Return the (X, Y) coordinate for the center point of the cell that contains the specified text.  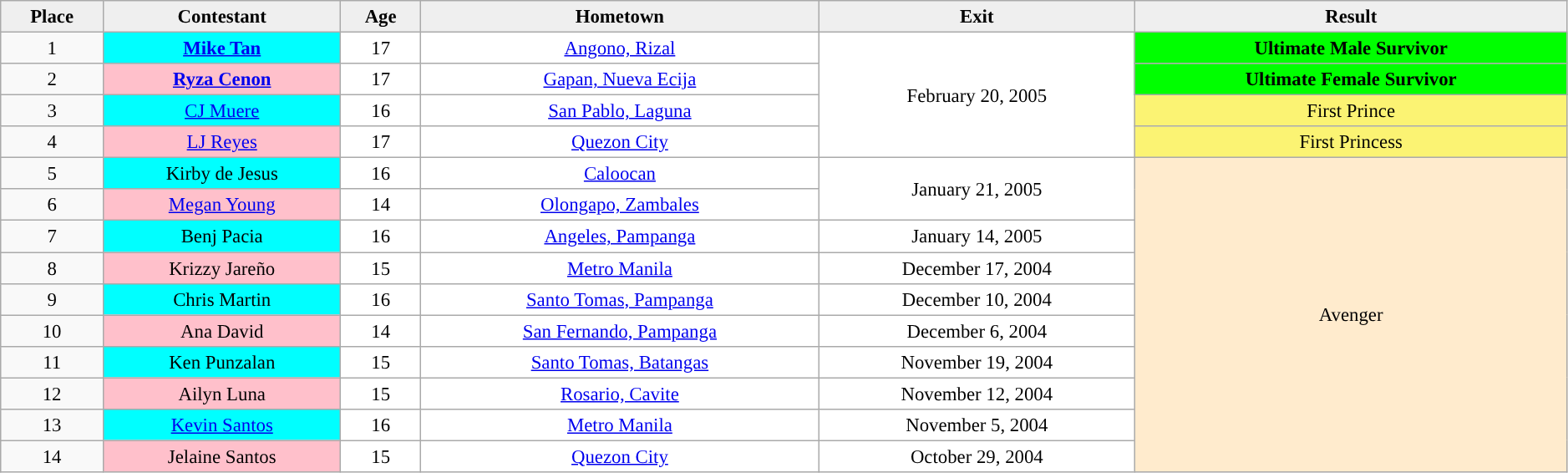
Angono, Rizal (620, 48)
First Princess (1351, 142)
5 (52, 174)
Result (1351, 17)
November 12, 2004 (977, 394)
Ailyn Luna (221, 394)
Megan Young (221, 205)
Gapan, Nueva Ecija (620, 79)
Santo Tomas, Pampanga (620, 299)
Ultimate Male Survivor (1351, 48)
February 20, 2005 (977, 95)
November 19, 2004 (977, 362)
Kirby de Jesus (221, 174)
CJ Muere (221, 111)
4 (52, 142)
Age (381, 17)
Ryza Cenon (221, 79)
Angeles, Pampanga (620, 237)
December 10, 2004 (977, 299)
December 17, 2004 (977, 268)
Contestant (221, 17)
Jelaine Santos (221, 456)
Avenger (1351, 315)
Place (52, 17)
6 (52, 205)
October 29, 2004 (977, 456)
Chris Martin (221, 299)
November 5, 2004 (977, 425)
13 (52, 425)
7 (52, 237)
LJ Reyes (221, 142)
Caloocan (620, 174)
December 6, 2004 (977, 331)
12 (52, 394)
Ana David (221, 331)
9 (52, 299)
Benj Pacia (221, 237)
Krizzy Jareño (221, 268)
10 (52, 331)
Mike Tan (221, 48)
Exit (977, 17)
Hometown (620, 17)
January 14, 2005 (977, 237)
Kevin Santos (221, 425)
Ken Punzalan (221, 362)
First Prince (1351, 111)
Olongapo, Zambales (620, 205)
3 (52, 111)
January 21, 2005 (977, 189)
Santo Tomas, Batangas (620, 362)
Rosario, Cavite (620, 394)
San Pablo, Laguna (620, 111)
San Fernando, Pampanga (620, 331)
11 (52, 362)
2 (52, 79)
1 (52, 48)
8 (52, 268)
Ultimate Female Survivor (1351, 79)
